Scan for the cell matching the given text and deliver its (X, Y) coordinate at center. 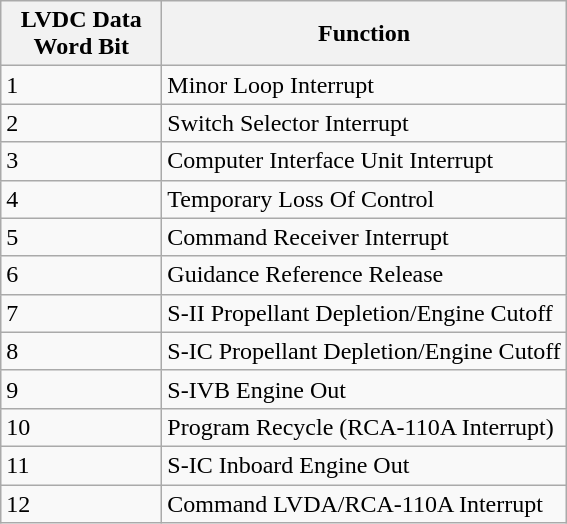
Command Receiver Interrupt (364, 237)
8 (82, 351)
Temporary Loss Of Control (364, 199)
1 (82, 85)
Function (364, 34)
Minor Loop Interrupt (364, 85)
3 (82, 161)
4 (82, 199)
6 (82, 275)
9 (82, 389)
Switch Selector Interrupt (364, 123)
LVDC Data Word Bit (82, 34)
S-IVB Engine Out (364, 389)
S-IC Inboard Engine Out (364, 465)
5 (82, 237)
Command LVDA/RCA-110A Interrupt (364, 503)
Guidance Reference Release (364, 275)
S-II Propellant Depletion/Engine Cutoff (364, 313)
Computer Interface Unit Interrupt (364, 161)
12 (82, 503)
11 (82, 465)
7 (82, 313)
S-IC Propellant Depletion/Engine Cutoff (364, 351)
2 (82, 123)
10 (82, 427)
Program Recycle (RCA-110A Interrupt) (364, 427)
